Return (X, Y) of the center of cell containing provided text 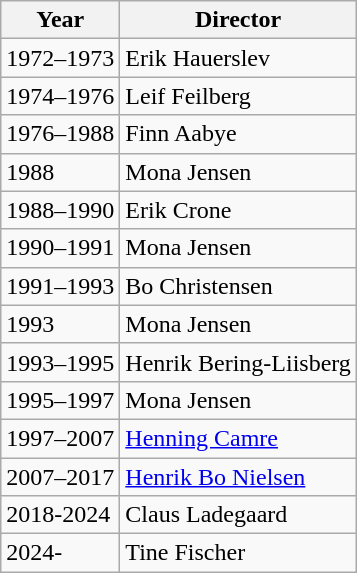
Director (238, 20)
Year (60, 20)
1972–1973 (60, 58)
1995–1997 (60, 400)
Erik Crone (238, 210)
Henning Camre (238, 438)
1993–1995 (60, 362)
1997–2007 (60, 438)
1988 (60, 172)
Henrik Bering-Liisberg (238, 362)
Henrik Bo Nielsen (238, 477)
1990–1991 (60, 248)
Erik Hauerslev (238, 58)
Bo Christensen (238, 286)
2024- (60, 553)
1976–1988 (60, 134)
1974–1976 (60, 96)
1988–1990 (60, 210)
1991–1993 (60, 286)
Finn Aabye (238, 134)
2007–2017 (60, 477)
Claus Ladegaard (238, 515)
Tine Fischer (238, 553)
Leif Feilberg (238, 96)
1993 (60, 324)
2018-2024 (60, 515)
